Search for the cell housing the specified text and yield its [X, Y] center coordinate. 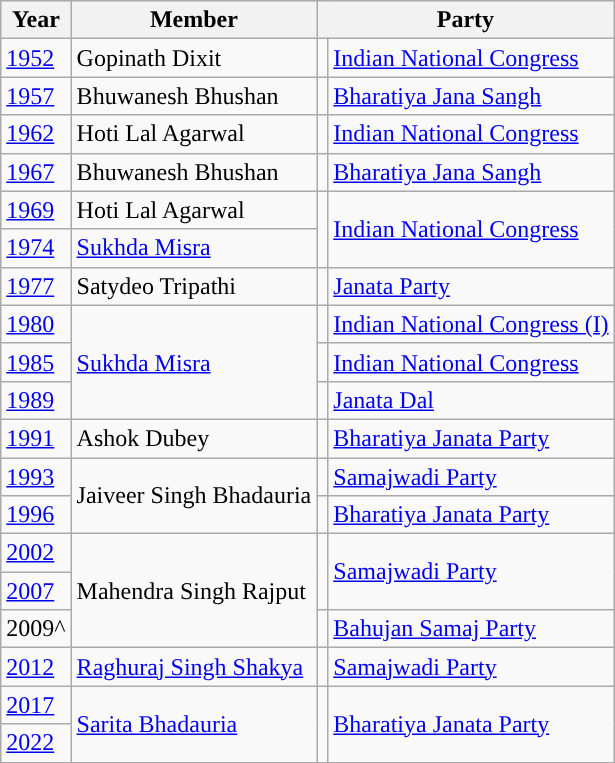
Mahendra Singh Rajput [194, 591]
1991 [36, 438]
1996 [36, 515]
Ashok Dubey [194, 438]
1957 [36, 96]
2007 [36, 591]
1952 [36, 58]
1969 [36, 210]
2009^ [36, 629]
1967 [36, 172]
1993 [36, 477]
1989 [36, 400]
1974 [36, 248]
Sarita Bhadauria [194, 724]
Janata Dal [471, 400]
2002 [36, 553]
Party [466, 20]
2012 [36, 667]
Bahujan Samaj Party [471, 629]
Jaiveer Singh Bhadauria [194, 496]
Member [194, 20]
Raghuraj Singh Shakya [194, 667]
2017 [36, 705]
Year [36, 20]
Indian National Congress (I) [471, 324]
1980 [36, 324]
1962 [36, 134]
Gopinath Dixit [194, 58]
1977 [36, 286]
2022 [36, 743]
Satydeo Tripathi [194, 286]
Janata Party [471, 286]
1985 [36, 362]
